Extract the [x, y] coordinate from the center of the cell holding the provided text.  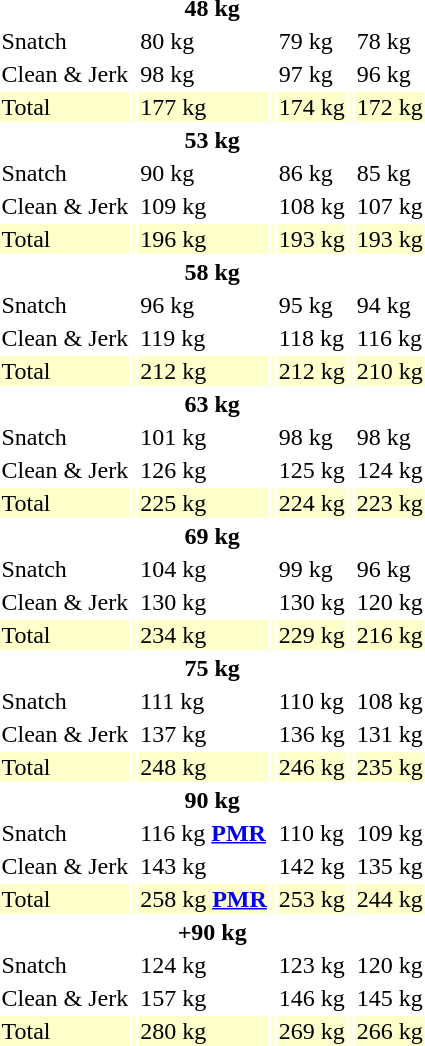
119 kg [204, 338]
58 kg [212, 272]
107 kg [390, 206]
131 kg [390, 734]
86 kg [312, 173]
258 kg PMR [204, 899]
196 kg [204, 239]
79 kg [312, 41]
246 kg [312, 767]
235 kg [390, 767]
126 kg [204, 470]
+90 kg [212, 932]
143 kg [204, 866]
174 kg [312, 107]
135 kg [390, 866]
172 kg [390, 107]
280 kg [204, 1031]
248 kg [204, 767]
125 kg [312, 470]
210 kg [390, 371]
104 kg [204, 569]
53 kg [212, 140]
95 kg [312, 305]
80 kg [204, 41]
97 kg [312, 74]
101 kg [204, 437]
223 kg [390, 503]
146 kg [312, 998]
75 kg [212, 668]
145 kg [390, 998]
266 kg [390, 1031]
142 kg [312, 866]
244 kg [390, 899]
78 kg [390, 41]
224 kg [312, 503]
118 kg [312, 338]
116 kg [390, 338]
229 kg [312, 635]
269 kg [312, 1031]
234 kg [204, 635]
136 kg [312, 734]
85 kg [390, 173]
99 kg [312, 569]
253 kg [312, 899]
94 kg [390, 305]
63 kg [212, 404]
116 kg PMR [204, 833]
157 kg [204, 998]
216 kg [390, 635]
111 kg [204, 701]
137 kg [204, 734]
123 kg [312, 965]
225 kg [204, 503]
177 kg [204, 107]
69 kg [212, 536]
